For the text-containing cell, return its midpoint in (X, Y) coordinate format. 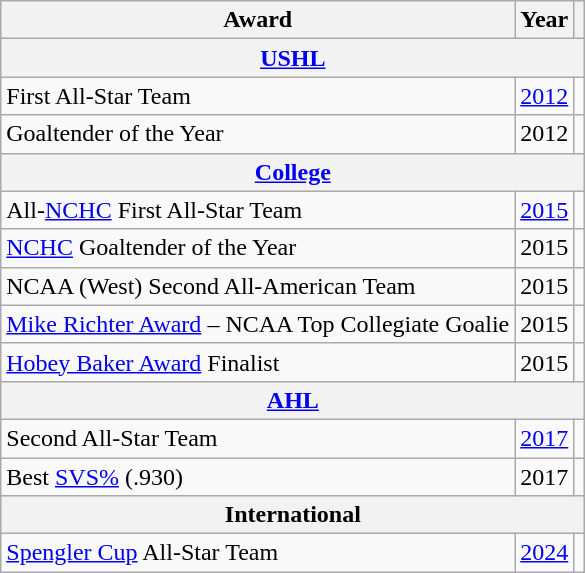
Goaltender of the Year (258, 134)
College (293, 172)
Mike Richter Award – NCAA Top Collegiate Goalie (258, 324)
NCAA (West) Second All-American Team (258, 286)
Award (258, 20)
Spengler Cup All-Star Team (258, 553)
AHL (293, 400)
All-NCHC First All-Star Team (258, 210)
First All-Star Team (258, 96)
Year (544, 20)
International (293, 515)
USHL (293, 58)
Hobey Baker Award Finalist (258, 362)
2024 (544, 553)
Second All-Star Team (258, 438)
Best SVS% (.930) (258, 477)
NCHC Goaltender of the Year (258, 248)
